Detect which cell encompasses the target text, then output its (X, Y) center coordinate. 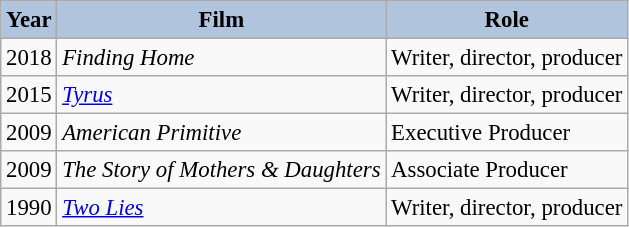
Executive Producer (507, 133)
American Primitive (222, 133)
Two Lies (222, 208)
Associate Producer (507, 170)
2018 (29, 58)
The Story of Mothers & Daughters (222, 170)
Year (29, 20)
Role (507, 20)
Film (222, 20)
Tyrus (222, 95)
Finding Home (222, 58)
2015 (29, 95)
1990 (29, 208)
